Return [X, Y] of the center of cell containing provided text 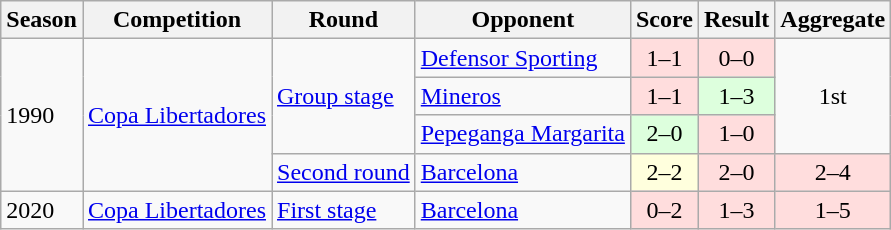
Competition [176, 20]
Round [344, 20]
Season [42, 20]
0–2 [664, 210]
Opponent [522, 20]
Aggregate [833, 20]
Score [664, 20]
Second round [344, 172]
1st [833, 96]
Mineros [522, 96]
1990 [42, 115]
Result [736, 20]
2–2 [664, 172]
0–0 [736, 58]
1–5 [833, 210]
Pepeganga Margarita [522, 134]
First stage [344, 210]
2–4 [833, 172]
Defensor Sporting [522, 58]
2020 [42, 210]
1–0 [736, 134]
Group stage [344, 96]
